Capture the cell that displays the provided text and extract its [x, y] central coordinate. 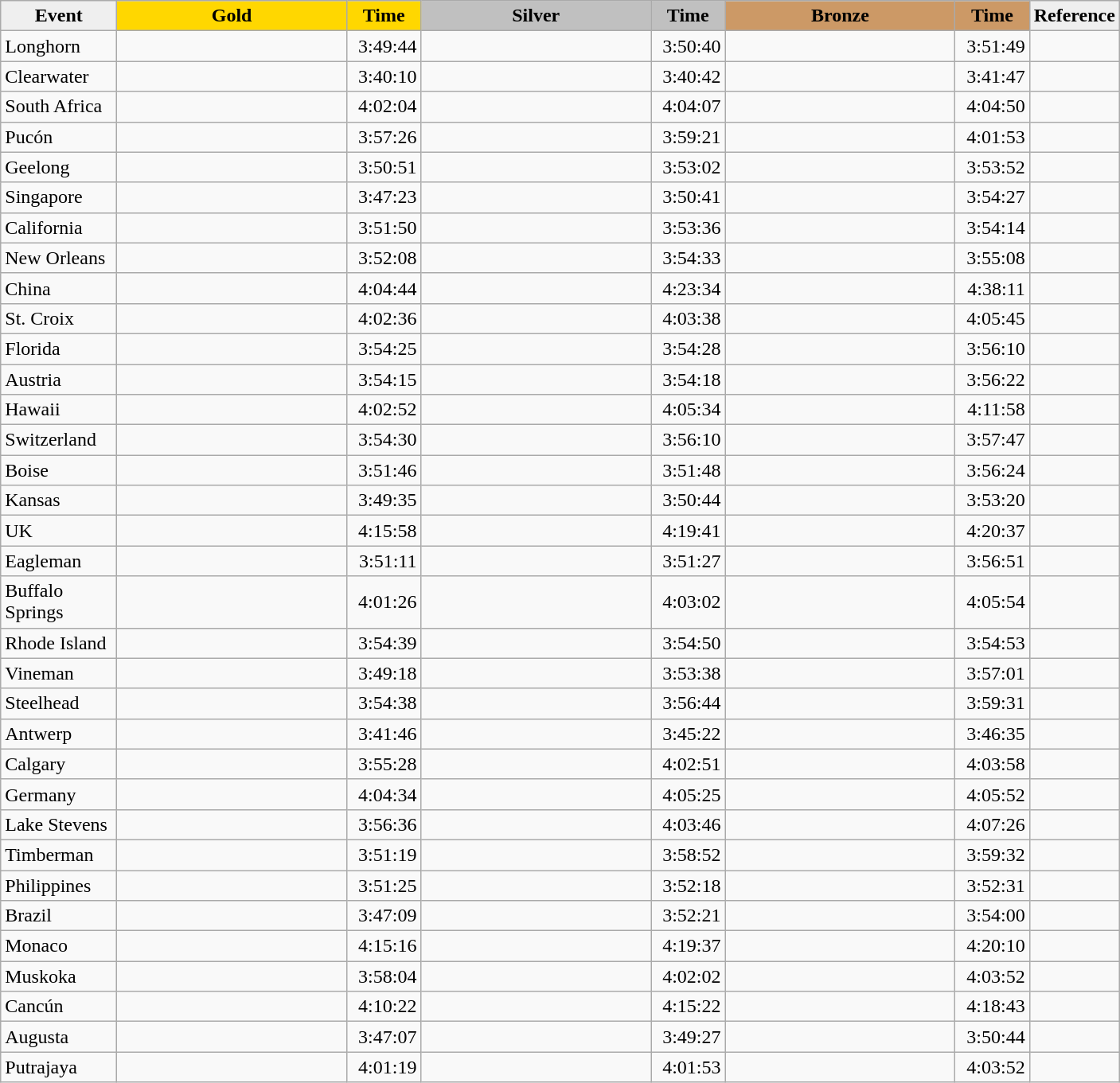
3:54:18 [689, 380]
4:15:16 [384, 946]
4:04:50 [993, 107]
4:15:58 [384, 531]
Hawaii [59, 410]
UK [59, 531]
South Africa [59, 107]
3:54:39 [384, 643]
3:51:48 [689, 470]
3:55:28 [384, 764]
Bronze [841, 16]
Reference [1075, 16]
4:04:34 [384, 794]
Lake Stevens [59, 824]
Calgary [59, 764]
3:54:30 [384, 440]
3:54:27 [993, 197]
3:41:47 [993, 76]
Boise [59, 470]
3:50:40 [689, 46]
4:38:11 [993, 288]
Antwerp [59, 734]
4:05:54 [993, 602]
Augusta [59, 1037]
3:52:21 [689, 916]
Silver [537, 16]
3:56:36 [384, 824]
Cancún [59, 1007]
3:49:44 [384, 46]
Vineman [59, 673]
3:51:49 [993, 46]
4:15:22 [689, 1007]
4:03:58 [993, 764]
3:50:51 [384, 167]
3:53:36 [689, 228]
3:57:01 [993, 673]
4:05:52 [993, 794]
3:53:20 [993, 501]
3:56:24 [993, 470]
4:01:19 [384, 1067]
3:56:44 [689, 703]
4:19:41 [689, 531]
4:02:02 [689, 976]
California [59, 228]
Florida [59, 349]
3:57:47 [993, 440]
3:54:25 [384, 349]
3:53:38 [689, 673]
3:49:27 [689, 1037]
4:19:37 [689, 946]
3:56:22 [993, 380]
3:51:25 [384, 886]
3:59:21 [689, 137]
Eagleman [59, 561]
3:58:04 [384, 976]
3:57:26 [384, 137]
3:51:46 [384, 470]
3:52:31 [993, 886]
Steelhead [59, 703]
3:54:38 [384, 703]
4:18:43 [993, 1007]
Kansas [59, 501]
4:04:44 [384, 288]
4:03:38 [689, 318]
3:53:52 [993, 167]
4:05:34 [689, 410]
4:04:07 [689, 107]
3:40:42 [689, 76]
4:02:51 [689, 764]
3:54:15 [384, 380]
Germany [59, 794]
3:58:52 [689, 855]
Geelong [59, 167]
3:54:00 [993, 916]
China [59, 288]
3:52:08 [384, 258]
3:54:50 [689, 643]
Brazil [59, 916]
3:54:28 [689, 349]
3:45:22 [689, 734]
Austria [59, 380]
Rhode Island [59, 643]
3:54:53 [993, 643]
3:54:33 [689, 258]
Putrajaya [59, 1067]
4:03:02 [689, 602]
3:52:18 [689, 886]
Event [59, 16]
Gold [232, 16]
3:59:31 [993, 703]
4:03:46 [689, 824]
3:46:35 [993, 734]
Pucón [59, 137]
4:10:22 [384, 1007]
3:49:18 [384, 673]
4:20:10 [993, 946]
3:51:11 [384, 561]
3:53:02 [689, 167]
3:59:32 [993, 855]
4:05:45 [993, 318]
4:01:26 [384, 602]
3:54:14 [993, 228]
3:49:35 [384, 501]
4:23:34 [689, 288]
Longhorn [59, 46]
Clearwater [59, 76]
3:41:46 [384, 734]
3:47:23 [384, 197]
3:51:27 [689, 561]
3:47:09 [384, 916]
4:05:25 [689, 794]
Timberman [59, 855]
Muskoka [59, 976]
St. Croix [59, 318]
3:40:10 [384, 76]
4:07:26 [993, 824]
Switzerland [59, 440]
3:55:08 [993, 258]
Singapore [59, 197]
4:20:37 [993, 531]
3:50:41 [689, 197]
3:51:50 [384, 228]
4:02:52 [384, 410]
Philippines [59, 886]
3:56:51 [993, 561]
4:11:58 [993, 410]
3:51:19 [384, 855]
Monaco [59, 946]
4:02:04 [384, 107]
3:47:07 [384, 1037]
4:02:36 [384, 318]
Buffalo Springs [59, 602]
New Orleans [59, 258]
